Scan for the cell matching the given text and deliver its [x, y] coordinate at center. 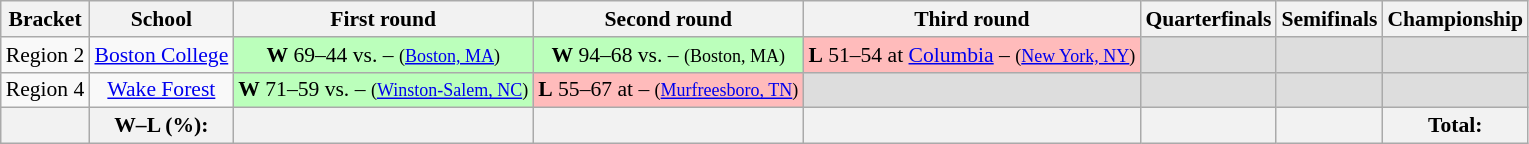
Second round [668, 19]
L 55–67 at – (Murfreesboro, TN) [668, 90]
Third round [972, 19]
Region 2 [46, 55]
W–L (%): [161, 126]
Quarterfinals [1208, 19]
School [161, 19]
L 51–54 at Columbia – (New York, NY) [972, 55]
Wake Forest [161, 90]
Boston College [161, 55]
Bracket [46, 19]
W 71–59 vs. – (Winston-Salem, NC) [383, 90]
Championship [1455, 19]
W 94–68 vs. – (Boston, MA) [668, 55]
W 69–44 vs. – (Boston, MA) [383, 55]
Total: [1455, 126]
Region 4 [46, 90]
First round [383, 19]
Semifinals [1329, 19]
